Find where the given text appears and provide that cell's center as (X, Y) coordinate. 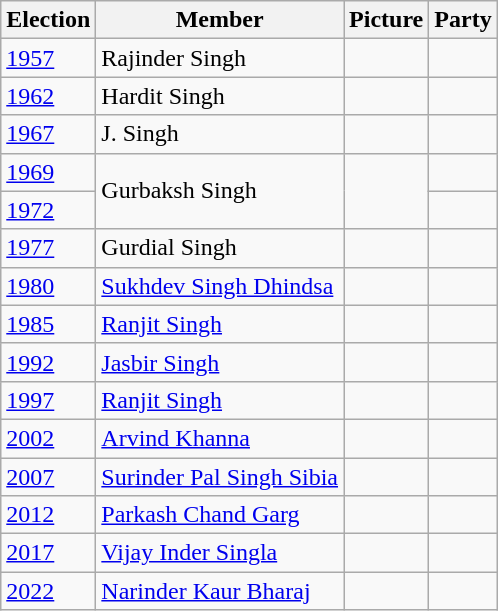
1977 (48, 248)
Hardit Singh (220, 96)
Surinder Pal Singh Sibia (220, 477)
1969 (48, 172)
Member (220, 20)
1992 (48, 362)
1997 (48, 400)
Picture (386, 20)
1957 (48, 58)
1985 (48, 324)
Narinder Kaur Bharaj (220, 591)
Election (48, 20)
J. Singh (220, 134)
1980 (48, 286)
Jasbir Singh (220, 362)
2002 (48, 438)
1962 (48, 96)
Parkash Chand Garg (220, 515)
2012 (48, 515)
Gurbaksh Singh (220, 191)
Arvind Khanna (220, 438)
2022 (48, 591)
1972 (48, 210)
Rajinder Singh (220, 58)
Sukhdev Singh Dhindsa (220, 286)
Gurdial Singh (220, 248)
2007 (48, 477)
1967 (48, 134)
Party (463, 20)
Vijay Inder Singla (220, 553)
2017 (48, 553)
